Locate the cell with the specified text and output its [X, Y] center coordinate. 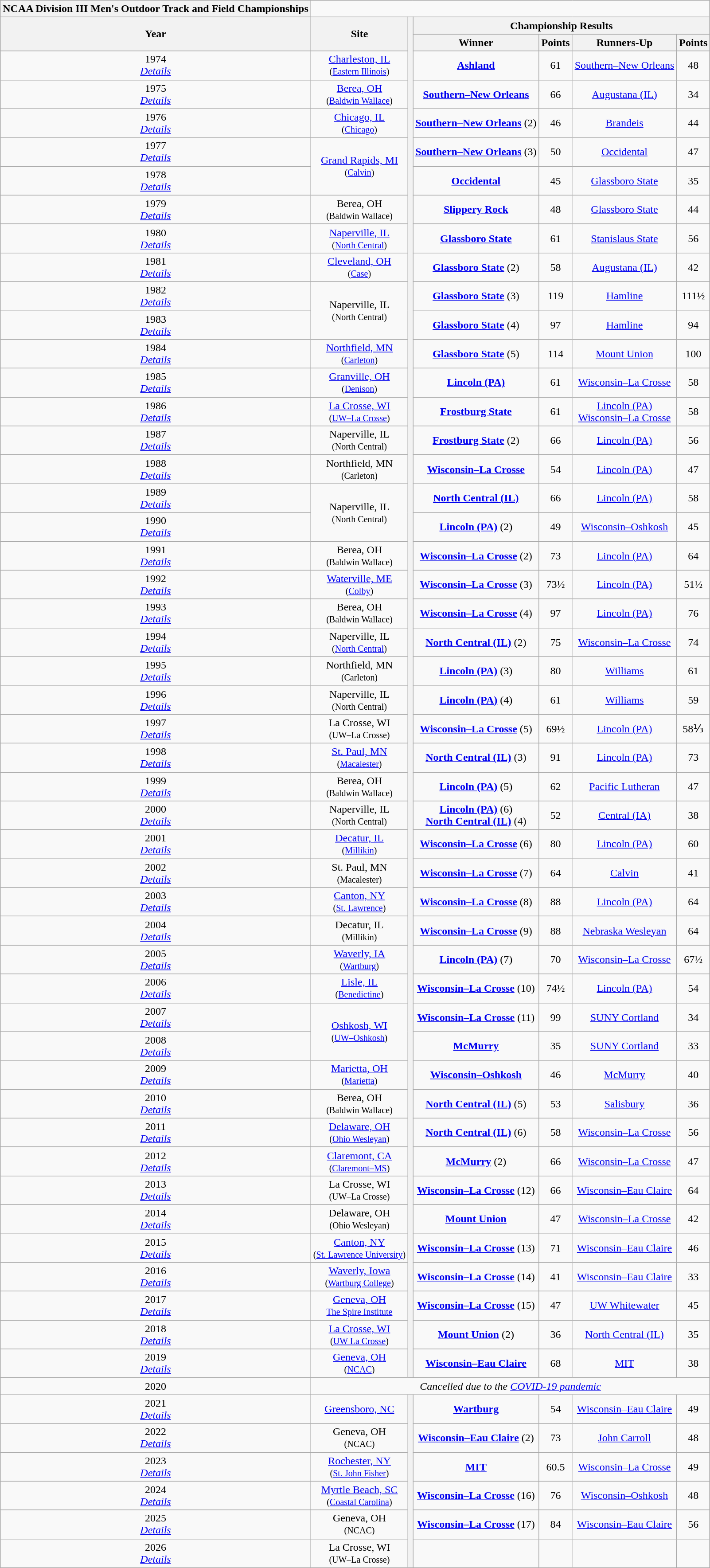
Championship Results [562, 26]
Wisconsin–La Crosse (15) [476, 1306]
Lincoln (PA) (5) [476, 786]
1980 Details [156, 239]
Glassboro State (5) [476, 354]
84 [556, 1524]
68 [556, 1364]
52 [556, 816]
1995 Details [156, 671]
Grand Rapids, MI(Calvin) [359, 166]
2004 Details [156, 931]
50 [556, 152]
Myrtle Beach, SC(Coastal Carolina) [359, 1496]
1997 Details [156, 729]
Central (IA) [624, 816]
2006 Details [156, 989]
North Central (IL) (6) [476, 1132]
Year [156, 34]
2026 Details [156, 1553]
2010 Details [156, 1104]
North Central (IL) (3) [476, 757]
1982 Details [156, 296]
2009 Details [156, 1075]
Claremont, CA(Claremont–MS) [359, 1161]
Southern–New Orleans (2) [476, 123]
1986 Details [156, 411]
1993 Details [156, 614]
Runners-Up [624, 43]
Southern–New Orleans (3) [476, 152]
NCAA Division III Men's Outdoor Track and Field Championships [156, 9]
Brandeis [624, 123]
2023 Details [156, 1466]
North Central (IL) (5) [476, 1104]
Granville, OH(Denison) [359, 383]
2017 Details [156, 1306]
Glassboro State (3) [476, 296]
60 [693, 844]
Wisconsin–La Crosse (10) [476, 989]
94 [693, 325]
2005 Details [156, 959]
2020 [156, 1386]
2019 Details [156, 1364]
2001 Details [156, 844]
Geneva, OHThe Spire Institute [359, 1306]
2022 Details [156, 1438]
Salisbury [624, 1104]
1992 Details [156, 584]
La Crosse, WI(UW La Crosse) [359, 1334]
Winner [476, 43]
1998 Details [156, 757]
Wisconsin–La Crosse (5) [476, 729]
2007 Details [156, 1017]
Wisconsin–La Crosse (4) [476, 614]
2003 Details [156, 902]
Ashland [476, 66]
North Central (IL) (2) [476, 642]
Stanislaus State [624, 239]
1989 Details [156, 498]
2013 Details [156, 1190]
69½ [556, 729]
2014 Details [156, 1219]
2021 Details [156, 1409]
1978 Details [156, 181]
2011 Details [156, 1132]
2018 Details [156, 1334]
Waverly, IA(Wartburg) [359, 959]
74 [693, 642]
1999 Details [156, 786]
Wartburg [476, 1409]
Chicago, IL(Chicago) [359, 123]
2015 Details [156, 1247]
Cleveland, OH(Case) [359, 267]
Mount Union (2) [476, 1334]
Marietta, OH(Marietta) [359, 1075]
99 [556, 1017]
Wisconsin–La Crosse (17) [476, 1524]
1979 Details [156, 209]
2000 Details [156, 816]
1984 Details [156, 354]
Wisconsin–La Crosse (8) [476, 902]
2024 Details [156, 1496]
Site [359, 34]
Lincoln (PA) (6)North Central (IL) (4) [476, 816]
73½ [556, 584]
Glassboro State (4) [476, 325]
1991 Details [156, 556]
60.5 [556, 1466]
111½ [693, 296]
53 [556, 1104]
Lincoln (PA) (4) [476, 700]
McMurry (2) [476, 1161]
Canton, NY(St. Lawrence University) [359, 1247]
Cancelled due to the COVID-19 pandemic [511, 1386]
2016 Details [156, 1277]
Wisconsin–La Crosse (6) [476, 844]
2025 Details [156, 1524]
Glassboro State (2) [476, 267]
1974 Details [156, 66]
91 [556, 757]
Frostburg State [476, 411]
Oshkosh, WI(UW–Oshkosh) [359, 1032]
John Carroll [624, 1438]
Lincoln (PA) (3) [476, 671]
Charleston, IL(Eastern Illinois) [359, 66]
Waverly, Iowa(Wartburg College) [359, 1277]
Wisconsin–Eau Claire (2) [476, 1438]
Wisconsin–La Crosse (7) [476, 873]
1994 Details [156, 642]
Waterville, ME(Colby) [359, 584]
Greensboro, NC [359, 1409]
1977 Details [156, 152]
1981 Details [156, 267]
51½ [693, 584]
Wisconsin–La Crosse (2) [476, 556]
40 [693, 1075]
Wisconsin–La Crosse (16) [476, 1496]
70 [556, 959]
62 [556, 786]
Calvin [624, 873]
Lincoln (PA)Wisconsin–La Crosse [624, 411]
71 [556, 1247]
Wisconsin–La Crosse (12) [476, 1190]
2008 Details [156, 1046]
Wisconsin–La Crosse (3) [476, 584]
Lincoln (PA) (2) [476, 527]
1975 Details [156, 94]
58⅓ [693, 729]
1985 Details [156, 383]
Frostburg State (2) [476, 441]
67½ [693, 959]
119 [556, 296]
1990 Details [156, 527]
1996 Details [156, 700]
100 [693, 354]
Canton, NY(St. Lawrence) [359, 902]
1976 Details [156, 123]
Wisconsin–La Crosse (11) [476, 1017]
UW Whitewater [624, 1306]
74½ [556, 989]
Wisconsin–La Crosse (13) [476, 1247]
Lincoln (PA) (7) [476, 959]
2012 Details [156, 1161]
Rochester, NY(St. John Fisher) [359, 1466]
Pacific Lutheran [624, 786]
1988 Details [156, 469]
Nebraska Wesleyan [624, 931]
Lisle, IL(Benedictine) [359, 989]
Slippery Rock [476, 209]
Wisconsin–La Crosse (14) [476, 1277]
1987 Details [156, 441]
75 [556, 642]
1983 Details [156, 325]
Wisconsin–La Crosse (9) [476, 931]
114 [556, 354]
2002 Details [156, 873]
59 [693, 700]
